Pinpoint the cell where the given text exists, returning its [x, y] midpoint coordinate. 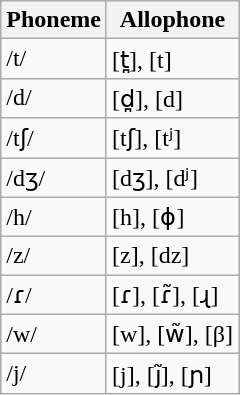
/j/ [54, 374]
[dʒ], [dʲ] [172, 178]
[z], [dz] [172, 256]
/h/ [54, 217]
[t̪], [t] [172, 59]
/d/ [54, 98]
[h], [ɸ] [172, 217]
[w], [w̃], [β] [172, 334]
/w/ [54, 334]
Phoneme [54, 20]
/ɾ/ [54, 295]
[j], [j̃], [ɲ] [172, 374]
[d̪], [d] [172, 98]
/z/ [54, 256]
Allophone [172, 20]
/tʃ/ [54, 138]
/t/ [54, 59]
[ɾ], [ɾ̃], [ɻ] [172, 295]
/dʒ/ [54, 178]
[tʃ], [tʲ] [172, 138]
